Locate the cell with the specified text and output its [X, Y] center coordinate. 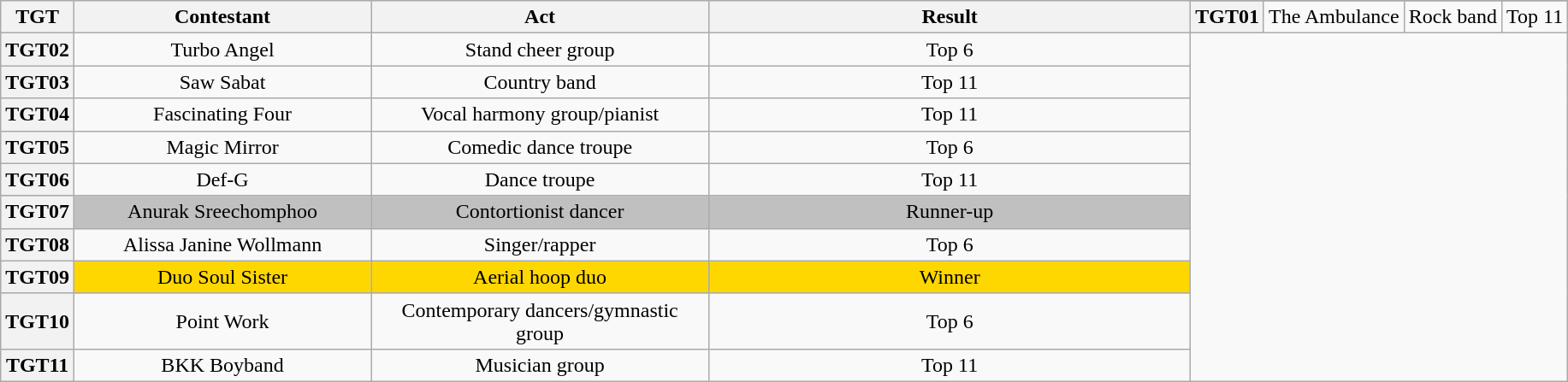
Singer/rapper [541, 244]
Saw Sabat [222, 82]
TGT04 [38, 115]
Contemporary dancers/gymnastic group [541, 321]
Rock band [1453, 17]
TGT02 [38, 50]
Result [950, 17]
Anurak Sreechomphoo [222, 212]
Vocal harmony group/pianist [541, 115]
Turbo Angel [222, 50]
TGT07 [38, 212]
Runner-up [950, 212]
Country band [541, 82]
Aerial hoop duo [541, 277]
TGT03 [38, 82]
TGT08 [38, 244]
Duo Soul Sister [222, 277]
Magic Mirror [222, 147]
TGT09 [38, 277]
Point Work [222, 321]
Winner [950, 277]
TGT10 [38, 321]
Comedic dance troupe [541, 147]
TGT06 [38, 179]
Contestant [222, 17]
Contortionist dancer [541, 212]
Dance troupe [541, 179]
Musician group [541, 365]
Alissa Janine Wollmann [222, 244]
TGT01 [1228, 17]
The Ambulance [1334, 17]
BKK Boyband [222, 365]
TGT11 [38, 365]
Fascinating Four [222, 115]
TGT05 [38, 147]
Act [541, 17]
TGT [38, 17]
Def-G [222, 179]
Stand cheer group [541, 50]
